Provide the [X, Y] coordinate of the cell's center where the given text is located.  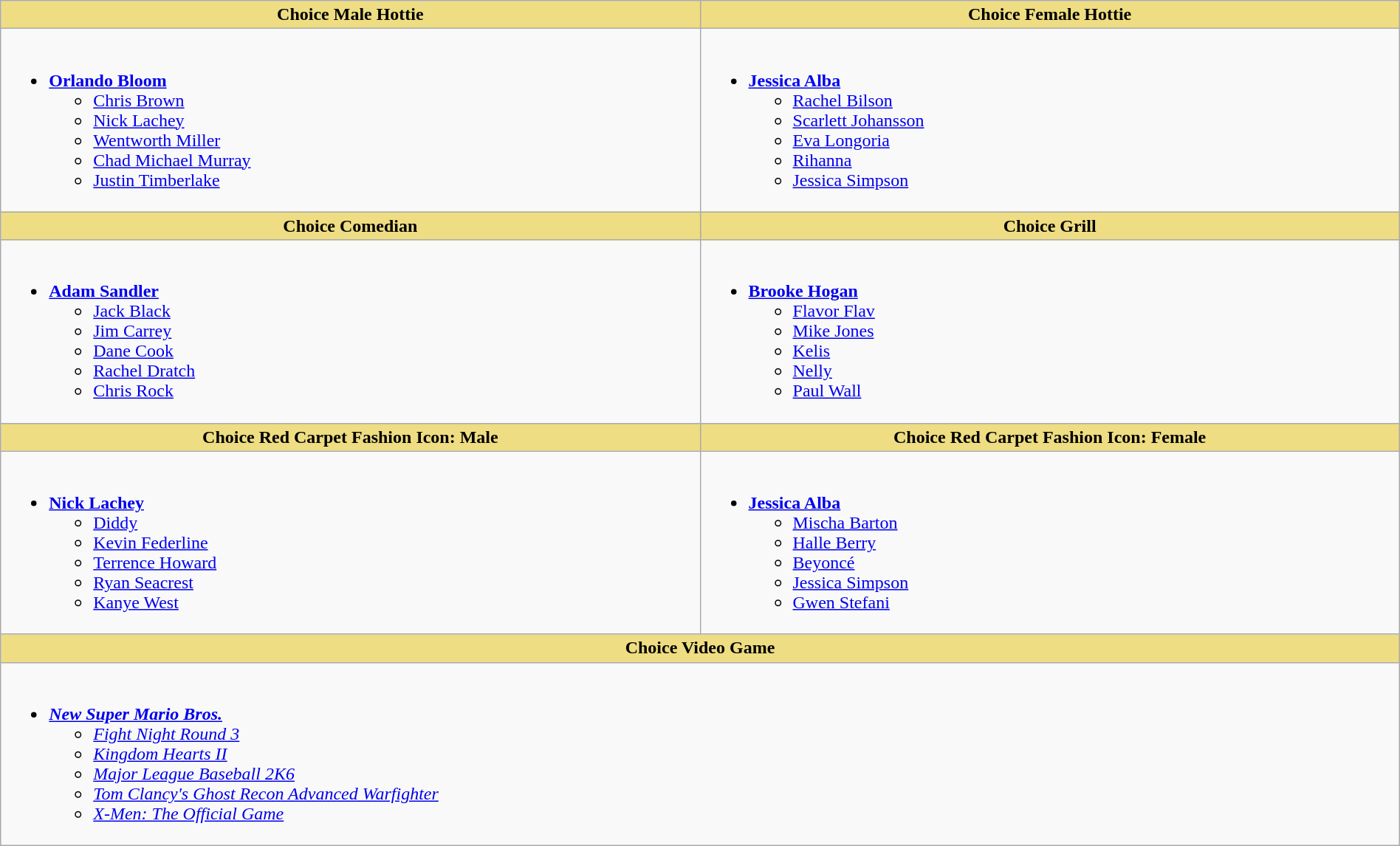
Brooke HoganFlavor FlavMike JonesKelisNellyPaul Wall [1050, 331]
Choice Red Carpet Fashion Icon: Female [1050, 437]
Choice Male Hottie [350, 15]
Choice Video Game [700, 648]
Adam SandlerJack BlackJim CarreyDane CookRachel DratchChris Rock [350, 331]
Nick LacheyDiddyKevin FederlineTerrence HowardRyan SeacrestKanye West [350, 543]
Jessica AlbaMischa BartonHalle BerryBeyoncéJessica SimpsonGwen Stefani [1050, 543]
Jessica AlbaRachel BilsonScarlett JohanssonEva LongoriaRihannaJessica Simpson [1050, 120]
Choice Female Hottie [1050, 15]
Choice Grill [1050, 226]
Choice Comedian [350, 226]
Orlando BloomChris BrownNick LacheyWentworth MillerChad Michael MurrayJustin Timberlake [350, 120]
Choice Red Carpet Fashion Icon: Male [350, 437]
